Detect which cell encompasses the target text, then output its [x, y] center coordinate. 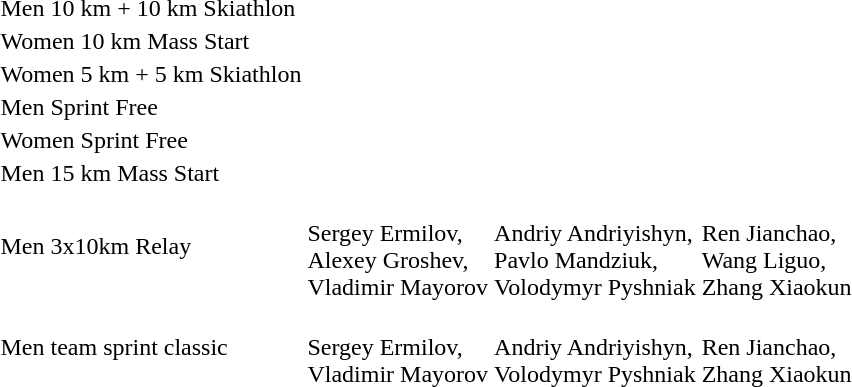
Andriy Andriyishyn,Pavlo Mandziuk,Volodymyr Pyshniak [596, 246]
Sergey Ermilov, Alexey Groshev,Vladimir Mayorov [398, 246]
